For the text-containing cell, return its midpoint in [X, Y] coordinate format. 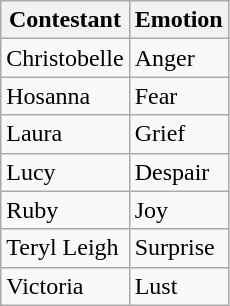
Laura [65, 134]
Despair [178, 172]
Surprise [178, 248]
Christobelle [65, 58]
Teryl Leigh [65, 248]
Lust [178, 286]
Fear [178, 96]
Ruby [65, 210]
Anger [178, 58]
Hosanna [65, 96]
Lucy [65, 172]
Joy [178, 210]
Victoria [65, 286]
Contestant [65, 20]
Grief [178, 134]
Emotion [178, 20]
